For the text-containing cell, return its midpoint in (X, Y) coordinate format. 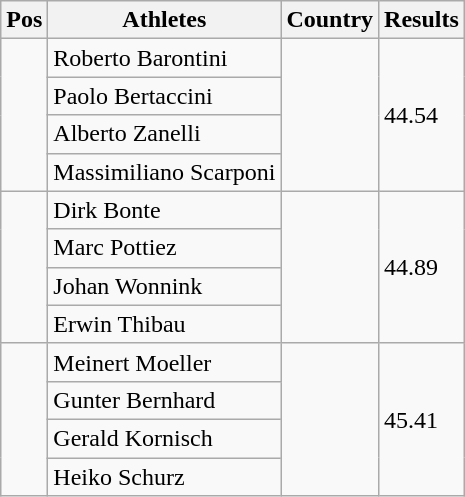
44.54 (422, 115)
Pos (24, 20)
Results (422, 20)
Meinert Moeller (164, 362)
Gunter Bernhard (164, 400)
Dirk Bonte (164, 210)
Massimiliano Scarponi (164, 172)
Alberto Zanelli (164, 134)
Erwin Thibau (164, 324)
Roberto Barontini (164, 58)
Country (330, 20)
Gerald Kornisch (164, 438)
Johan Wonnink (164, 286)
Marc Pottiez (164, 248)
44.89 (422, 267)
Athletes (164, 20)
Heiko Schurz (164, 477)
Paolo Bertaccini (164, 96)
45.41 (422, 419)
